Extract the [X, Y] coordinate from the center of the cell holding the provided text.  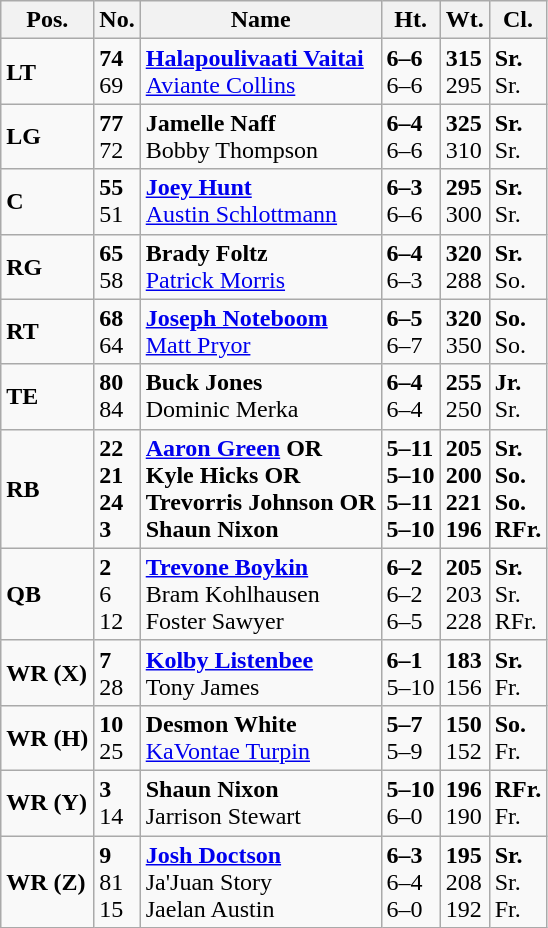
LG [48, 136]
728 [117, 672]
8084 [117, 396]
Jamelle NaffBobby Thompson [260, 136]
6–56–7 [410, 332]
1025 [117, 738]
RB [48, 488]
So.So. [518, 332]
255250 [464, 396]
295300 [464, 202]
QB [48, 594]
5551 [117, 202]
320288 [464, 266]
7772 [117, 136]
6–36–46–0 [410, 882]
315295 [464, 72]
2221243 [117, 488]
150152 [464, 738]
7469 [117, 72]
Jr.Sr. [518, 396]
WR (H) [48, 738]
WR (Y) [48, 802]
Sr.So. [518, 266]
Sr.So.So.RFr. [518, 488]
6–36–6 [410, 202]
205203228 [464, 594]
RG [48, 266]
6–46–6 [410, 136]
98115 [117, 882]
Aaron Green ORKyle Hicks ORTrevorris Johnson ORShaun Nixon [260, 488]
Josh DoctsonJa'Juan StoryJaelan Austin [260, 882]
Buck JonesDominic Merka [260, 396]
C [48, 202]
No. [117, 20]
196190 [464, 802]
6–26–26–5 [410, 594]
5–106–0 [410, 802]
Name [260, 20]
5–75–9 [410, 738]
6864 [117, 332]
RT [48, 332]
So.Fr. [518, 738]
Shaun NixonJarrison Stewart [260, 802]
Joseph NoteboomMatt Pryor [260, 332]
Cl. [518, 20]
WR (Z) [48, 882]
6–15–10 [410, 672]
WR (X) [48, 672]
Halapoulivaati VaitaiAviante Collins [260, 72]
2612 [117, 594]
Trevone BoykinBram KohlhausenFoster Sawyer [260, 594]
183156 [464, 672]
Joey HuntAustin Schlottmann [260, 202]
6–66–6 [410, 72]
314 [117, 802]
195208192 [464, 882]
Wt. [464, 20]
5–115–105–115–10 [410, 488]
6558 [117, 266]
320350 [464, 332]
Sr.Fr. [518, 672]
LT [48, 72]
Sr.Sr.Fr. [518, 882]
205200221196 [464, 488]
6–46–3 [410, 266]
Kolby ListenbeeTony James [260, 672]
Brady FoltzPatrick Morris [260, 266]
325310 [464, 136]
Ht. [410, 20]
TE [48, 396]
6–46–4 [410, 396]
Desmon WhiteKaVontae Turpin [260, 738]
Sr.Sr.RFr. [518, 594]
RFr.Fr. [518, 802]
Pos. [48, 20]
